Determine the (x, y) coordinate at the center of the cell enclosing the given text.  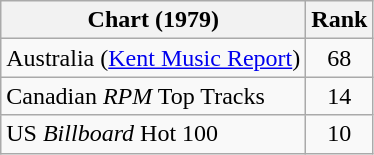
Australia (Kent Music Report) (154, 58)
10 (340, 134)
US Billboard Hot 100 (154, 134)
Canadian RPM Top Tracks (154, 96)
68 (340, 58)
Chart (1979) (154, 20)
Rank (340, 20)
14 (340, 96)
